Detect which cell encompasses the target text, then output its [X, Y] center coordinate. 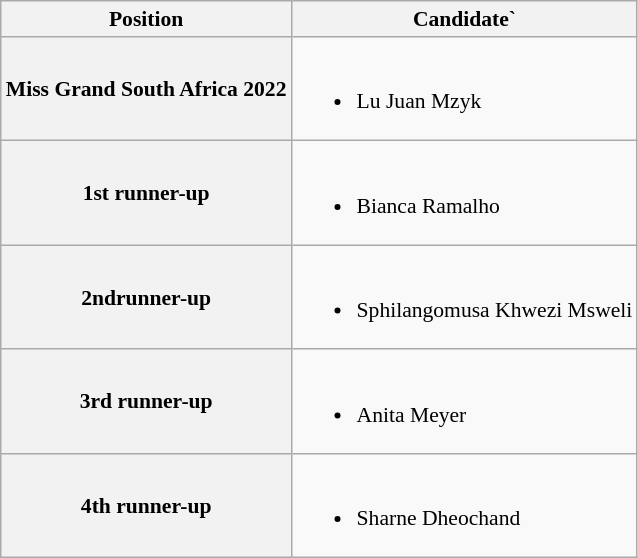
1st runner-up [146, 193]
Miss Grand South Africa 2022 [146, 89]
4th runner-up [146, 506]
3rd runner-up [146, 402]
2ndrunner-up [146, 297]
Lu Juan Mzyk [465, 89]
Anita Meyer [465, 402]
Candidate` [465, 19]
Bianca Ramalho [465, 193]
Sphilangomusa Khwezi Msweli [465, 297]
Sharne Dheochand [465, 506]
Position [146, 19]
